Search for the cell housing the specified text and yield its (x, y) center coordinate. 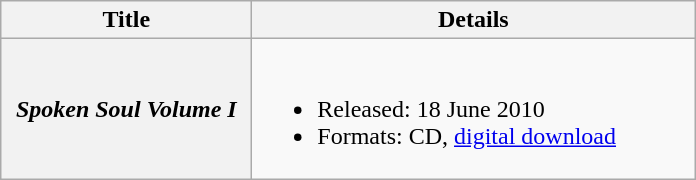
Title (126, 20)
Spoken Soul Volume I (126, 109)
Details (474, 20)
Released: 18 June 2010Formats: CD, digital download (474, 109)
